Return the (X, Y) coordinate for the center point of the cell that contains the specified text.  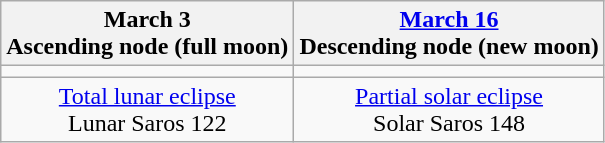
Total lunar eclipseLunar Saros 122 (148, 110)
Partial solar eclipseSolar Saros 148 (449, 110)
March 3Ascending node (full moon) (148, 34)
March 16Descending node (new moon) (449, 34)
